Pinpoint the cell where the given text exists, returning its [X, Y] midpoint coordinate. 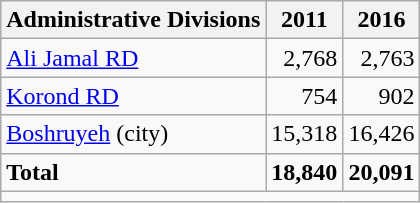
20,091 [382, 172]
16,426 [382, 134]
15,318 [304, 134]
2,763 [382, 58]
Korond RD [134, 96]
2,768 [304, 58]
Boshruyeh (city) [134, 134]
2016 [382, 20]
2011 [304, 20]
Administrative Divisions [134, 20]
Total [134, 172]
18,840 [304, 172]
902 [382, 96]
754 [304, 96]
Ali Jamal RD [134, 58]
